Find where the given text appears and provide that cell's center as [x, y] coordinate. 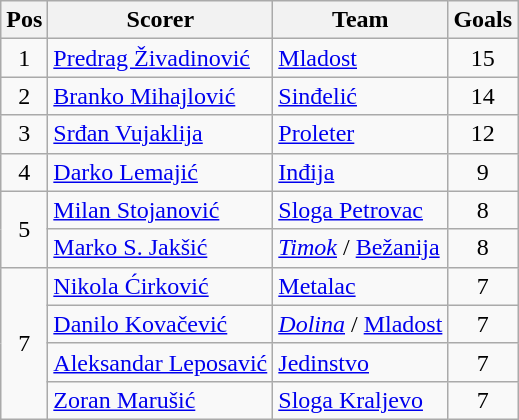
Sloga Petrovac [360, 210]
12 [483, 134]
Marko S. Jakšić [160, 248]
Branko Mihajlović [160, 96]
Srđan Vujaklija [160, 134]
Milan Stojanović [160, 210]
14 [483, 96]
Timok / Bežanija [360, 248]
15 [483, 58]
Zoran Marušić [160, 400]
Goals [483, 20]
2 [24, 96]
Dolina / Mladost [360, 324]
4 [24, 172]
Aleksandar Leposavić [160, 362]
Danilo Kovačević [160, 324]
Sloga Kraljevo [360, 400]
Jedinstvo [360, 362]
Mladost [360, 58]
Inđija [360, 172]
Scorer [160, 20]
Pos [24, 20]
Darko Lemajić [160, 172]
Metalac [360, 286]
Proleter [360, 134]
5 [24, 229]
Team [360, 20]
Predrag Živadinović [160, 58]
1 [24, 58]
Nikola Ćirković [160, 286]
Sinđelić [360, 96]
9 [483, 172]
3 [24, 134]
